Return (X, Y) of the center of cell containing provided text 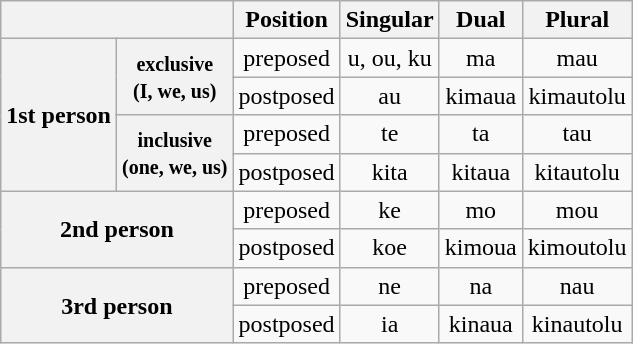
mo (480, 210)
kinautolu (577, 324)
Plural (577, 20)
inclusive(one, we, us) (174, 153)
nau (577, 286)
kimoua (480, 248)
Dual (480, 20)
ia (390, 324)
kitaua (480, 172)
kita (390, 172)
kitautolu (577, 172)
kimautolu (577, 96)
kimoutolu (577, 248)
ma (480, 58)
1st person (59, 115)
3rd person (117, 305)
Singular (390, 20)
mau (577, 58)
ne (390, 286)
ke (390, 210)
na (480, 286)
kinaua (480, 324)
au (390, 96)
2nd person (117, 229)
koe (390, 248)
tau (577, 134)
kimaua (480, 96)
exclusive (I, we, us) (174, 77)
u, ou, ku (390, 58)
te (390, 134)
ta (480, 134)
Position (286, 20)
mou (577, 210)
